From the cell containing the given text, extract its center point as [x, y] coordinate. 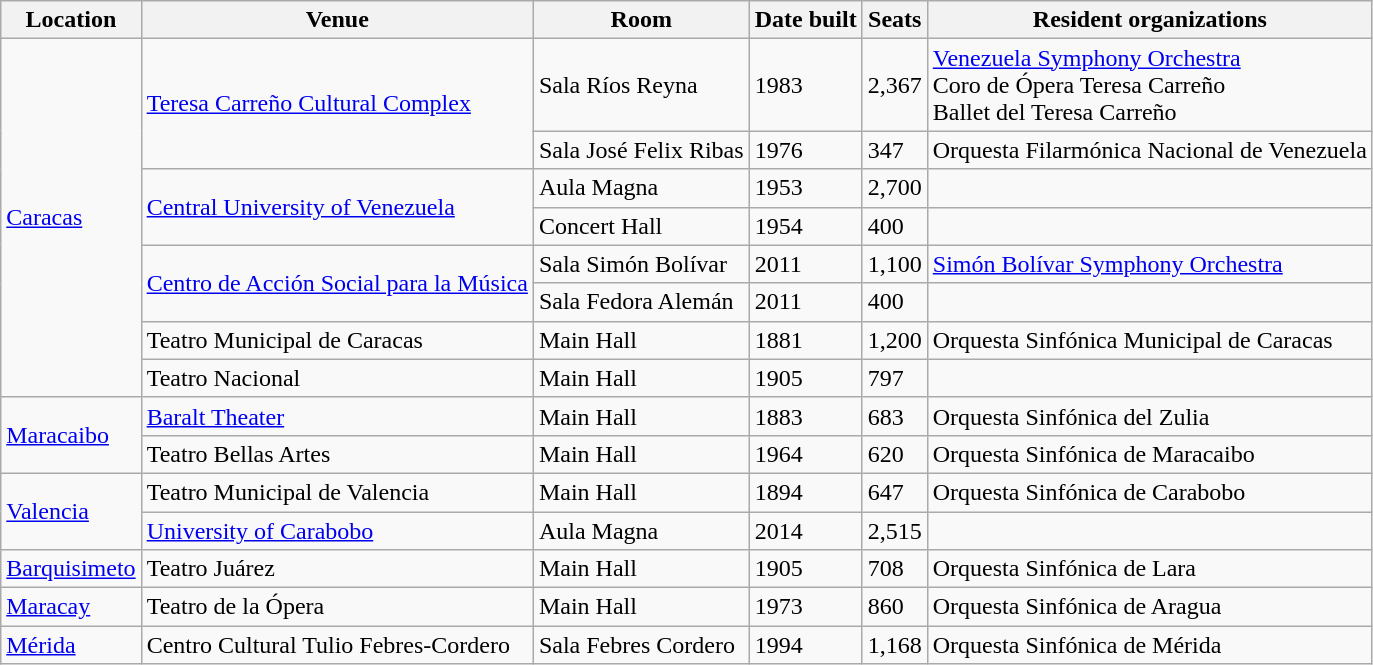
620 [894, 454]
Date built [806, 20]
Centro de Acción Social para la Música [337, 283]
Orquesta Sinfónica de Carabobo [1150, 492]
1953 [806, 188]
Teatro Municipal de Valencia [337, 492]
Central University of Venezuela [337, 207]
683 [894, 416]
1976 [806, 150]
860 [894, 607]
647 [894, 492]
Teatro Municipal de Caracas [337, 340]
Barquisimeto [71, 569]
1964 [806, 454]
1973 [806, 607]
Teatro Juárez [337, 569]
Mérida [71, 645]
Orquesta Sinfónica del Zulia [1150, 416]
Sala Simón Bolívar [641, 264]
Orquesta Sinfónica de Lara [1150, 569]
1,200 [894, 340]
1,100 [894, 264]
Seats [894, 20]
347 [894, 150]
Teatro de la Ópera [337, 607]
797 [894, 378]
Location [71, 20]
Venezuela Symphony OrchestraCoro de Ópera Teresa CarreñoBallet del Teresa Carreño [1150, 85]
2,515 [894, 531]
1,168 [894, 645]
2,700 [894, 188]
Orquesta Sinfónica de Maracaibo [1150, 454]
Sala José Felix Ribas [641, 150]
Orquesta Sinfónica Municipal de Caracas [1150, 340]
1954 [806, 226]
Room [641, 20]
Baralt Theater [337, 416]
1894 [806, 492]
Valencia [71, 511]
Sala Fedora Alemán [641, 302]
Teresa Carreño Cultural Complex [337, 104]
708 [894, 569]
1883 [806, 416]
Sala Ríos Reyna [641, 85]
1983 [806, 85]
Centro Cultural Tulio Febres-Cordero [337, 645]
Caracas [71, 218]
Maracay [71, 607]
Orquesta Sinfónica de Aragua [1150, 607]
Concert Hall [641, 226]
Orquesta Sinfónica de Mérida [1150, 645]
Orquesta Filarmónica Nacional de Venezuela [1150, 150]
2014 [806, 531]
University of Carabobo [337, 531]
Resident organizations [1150, 20]
1994 [806, 645]
2,367 [894, 85]
Teatro Bellas Artes [337, 454]
Venue [337, 20]
Maracaibo [71, 435]
1881 [806, 340]
Teatro Nacional [337, 378]
Sala Febres Cordero [641, 645]
Simón Bolívar Symphony Orchestra [1150, 264]
